Output the (X, Y) coordinate of the center of the cell containing the given text.  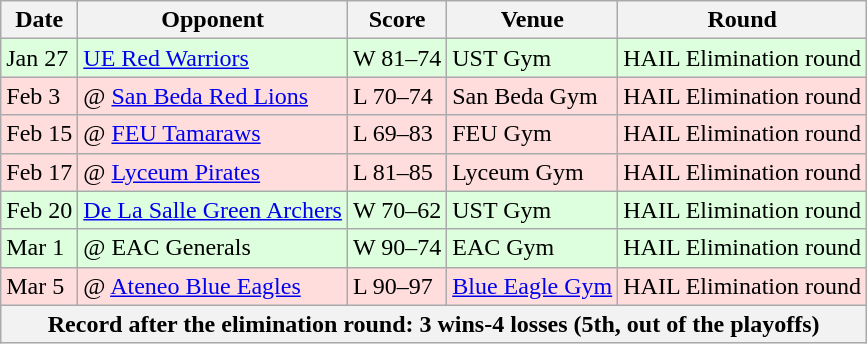
EAC Gym (532, 248)
Venue (532, 20)
Mar 1 (40, 248)
FEU Gym (532, 134)
Lyceum Gym (532, 172)
Feb 20 (40, 210)
Jan 27 (40, 58)
De La Salle Green Archers (213, 210)
@ Lyceum Pirates (213, 172)
Mar 5 (40, 286)
@ Ateneo Blue Eagles (213, 286)
San Beda Gym (532, 96)
Record after the elimination round: 3 wins-4 losses (5th, out of the playoffs) (434, 324)
Score (396, 20)
L 69–83 (396, 134)
W 70–62 (396, 210)
Blue Eagle Gym (532, 286)
UE Red Warriors (213, 58)
L 81–85 (396, 172)
@ San Beda Red Lions (213, 96)
W 90–74 (396, 248)
L 90–97 (396, 286)
Feb 15 (40, 134)
@ EAC Generals (213, 248)
W 81–74 (396, 58)
@ FEU Tamaraws (213, 134)
Feb 3 (40, 96)
Feb 17 (40, 172)
Round (742, 20)
L 70–74 (396, 96)
Opponent (213, 20)
Date (40, 20)
